Identify which cell holds the provided text, then report its [x, y] central coordinate. 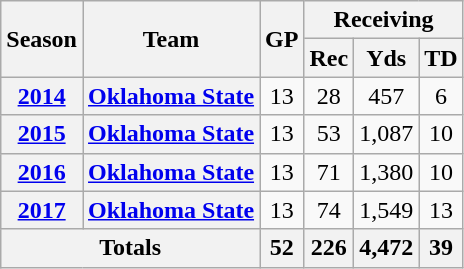
2017 [42, 210]
53 [329, 134]
52 [282, 248]
Rec [329, 58]
457 [386, 96]
1,380 [386, 172]
Totals [130, 248]
39 [441, 248]
Yds [386, 58]
6 [441, 96]
TD [441, 58]
GP [282, 39]
28 [329, 96]
1,087 [386, 134]
4,472 [386, 248]
74 [329, 210]
2016 [42, 172]
Receiving [384, 20]
Team [170, 39]
71 [329, 172]
1,549 [386, 210]
2014 [42, 96]
2015 [42, 134]
Season [42, 39]
226 [329, 248]
